Determine the [X, Y] coordinate at the center of the cell enclosing the given text.  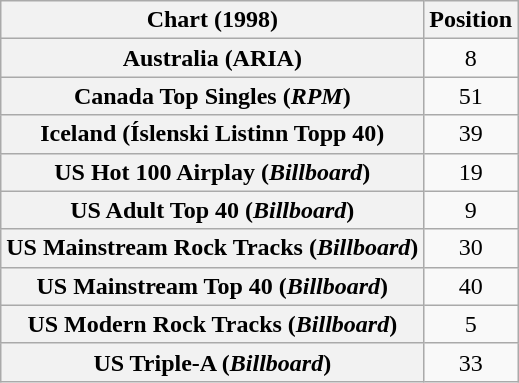
19 [471, 172]
US Adult Top 40 (Billboard) [212, 210]
40 [471, 286]
Position [471, 20]
9 [471, 210]
33 [471, 362]
8 [471, 58]
US Triple-A (Billboard) [212, 362]
US Mainstream Rock Tracks (Billboard) [212, 248]
Iceland (Íslenski Listinn Topp 40) [212, 134]
US Hot 100 Airplay (Billboard) [212, 172]
5 [471, 324]
51 [471, 96]
US Mainstream Top 40 (Billboard) [212, 286]
Australia (ARIA) [212, 58]
30 [471, 248]
Canada Top Singles (RPM) [212, 96]
US Modern Rock Tracks (Billboard) [212, 324]
39 [471, 134]
Chart (1998) [212, 20]
